Pinpoint the cell where the given text exists, returning its [x, y] midpoint coordinate. 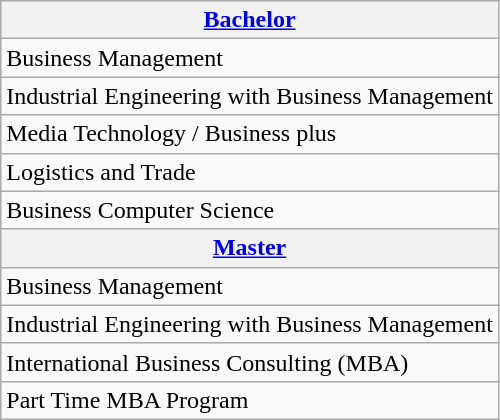
International Business Consulting (MBA) [250, 362]
Part Time MBA Program [250, 400]
Media Technology / Business plus [250, 134]
Bachelor [250, 20]
Business Computer Science [250, 210]
Master [250, 248]
Logistics and Trade [250, 172]
